Search for the cell housing the specified text and yield its [x, y] center coordinate. 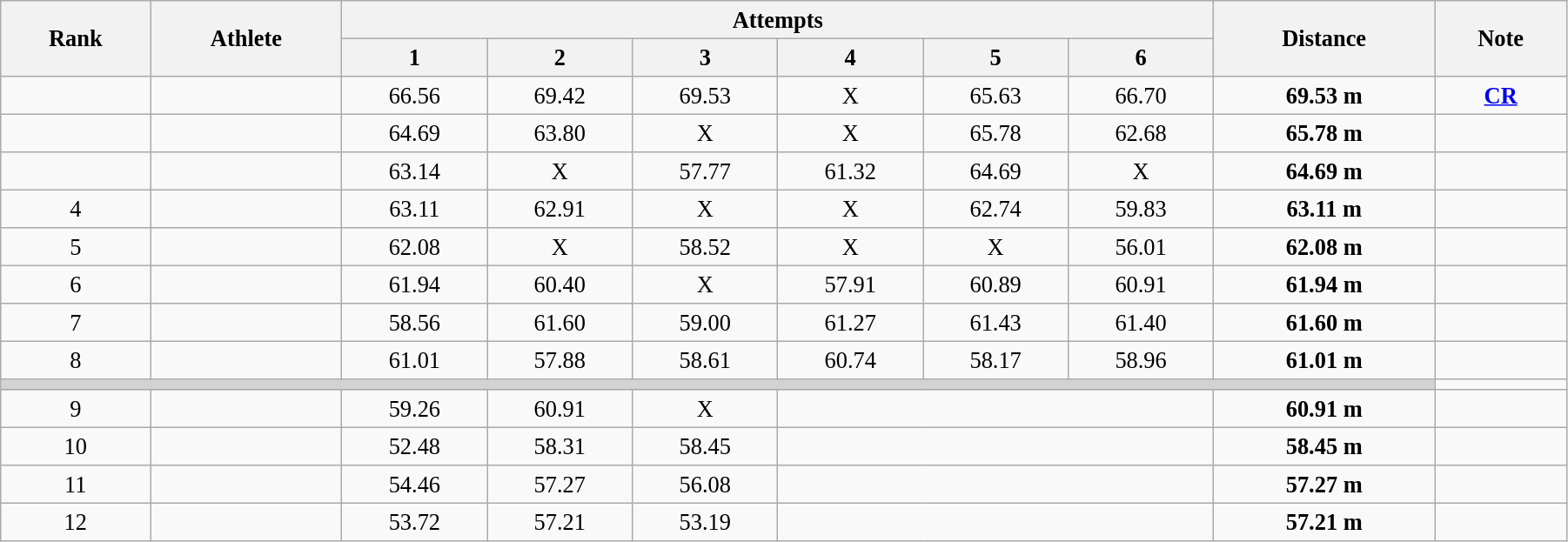
12 [76, 522]
9 [76, 409]
58.45 m [1324, 446]
2 [560, 57]
61.94 [414, 284]
CR [1501, 95]
62.08 m [1324, 247]
Attempts [778, 19]
61.94 m [1324, 284]
59.26 [414, 409]
58.17 [995, 360]
57.21 m [1324, 522]
Rank [76, 38]
61.32 [851, 171]
7 [76, 323]
57.88 [560, 360]
60.89 [995, 284]
Distance [1324, 38]
10 [76, 446]
58.52 [705, 247]
62.91 [560, 209]
57.91 [851, 284]
69.53 [705, 95]
59.83 [1142, 209]
58.61 [705, 360]
1 [414, 57]
Note [1501, 38]
11 [76, 485]
60.74 [851, 360]
56.08 [705, 485]
8 [76, 360]
60.91 m [1324, 409]
61.27 [851, 323]
54.46 [414, 485]
57.77 [705, 171]
63.11 m [1324, 209]
58.96 [1142, 360]
57.27 m [1324, 485]
66.56 [414, 95]
65.63 [995, 95]
53.72 [414, 522]
59.00 [705, 323]
64.69 m [1324, 171]
69.42 [560, 95]
61.40 [1142, 323]
63.11 [414, 209]
57.27 [560, 485]
52.48 [414, 446]
63.80 [560, 133]
66.70 [1142, 95]
58.31 [560, 446]
61.01 m [1324, 360]
65.78 m [1324, 133]
53.19 [705, 522]
62.68 [1142, 133]
62.08 [414, 247]
61.60 m [1324, 323]
Athlete [246, 38]
61.60 [560, 323]
62.74 [995, 209]
69.53 m [1324, 95]
61.01 [414, 360]
61.43 [995, 323]
58.45 [705, 446]
56.01 [1142, 247]
60.40 [560, 284]
57.21 [560, 522]
63.14 [414, 171]
58.56 [414, 323]
65.78 [995, 133]
3 [705, 57]
